Output the [x, y] coordinate of the center of the cell containing the given text.  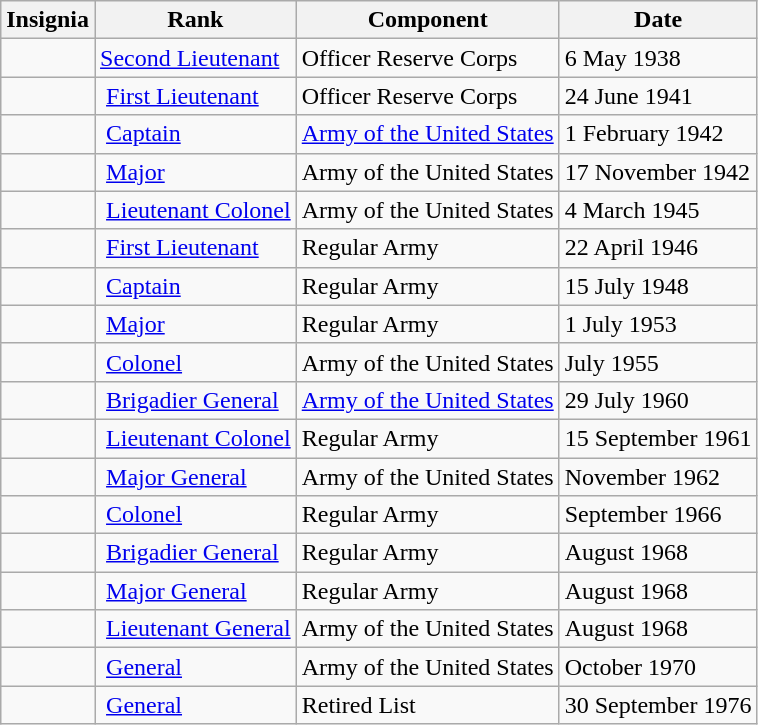
July 1955 [658, 362]
15 July 1948 [658, 286]
22 April 1946 [658, 248]
Date [658, 20]
1 July 1953 [658, 324]
Component [428, 20]
November 1962 [658, 477]
17 November 1942 [658, 172]
24 June 1941 [658, 96]
1 February 1942 [658, 134]
29 July 1960 [658, 400]
Rank [196, 20]
Retired List [428, 705]
30 September 1976 [658, 705]
6 May 1938 [658, 58]
Insignia [48, 20]
15 September 1961 [658, 438]
Second Lieutenant [196, 58]
October 1970 [658, 667]
4 March 1945 [658, 210]
Lieutenant General [196, 629]
September 1966 [658, 515]
